Search for the cell housing the specified text and yield its (x, y) center coordinate. 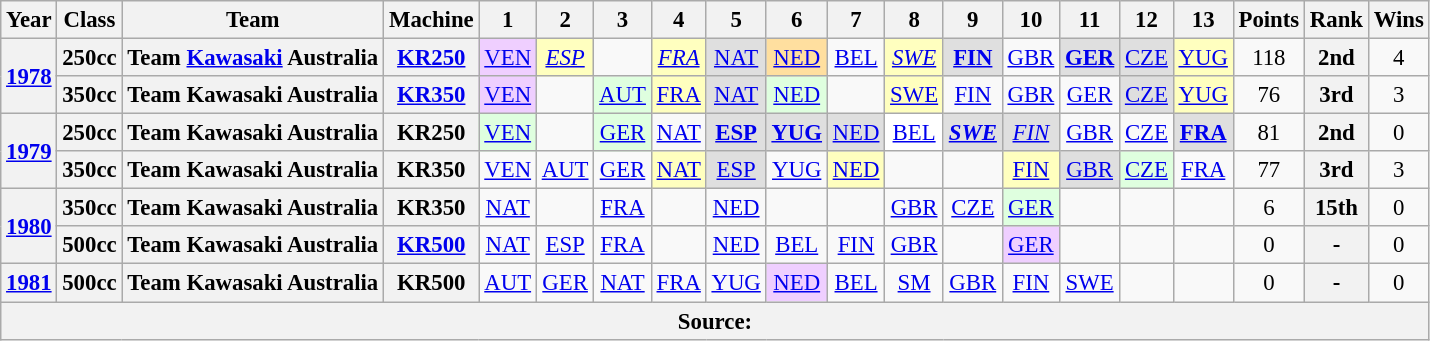
Machine (432, 20)
Class (90, 20)
1980 (29, 226)
5 (736, 20)
2 (564, 20)
Source: (715, 321)
12 (1147, 20)
1979 (29, 152)
7 (856, 20)
Year (29, 20)
10 (1030, 20)
1981 (29, 283)
Wins (1398, 20)
81 (1268, 133)
8 (914, 20)
13 (1203, 20)
77 (1268, 170)
9 (972, 20)
Team (253, 20)
Rank (1337, 20)
118 (1268, 58)
76 (1268, 95)
SM (914, 283)
1978 (29, 76)
1 (508, 20)
11 (1090, 20)
Points (1268, 20)
15th (1337, 208)
